Extract the (X, Y) coordinate from the center of the cell holding the provided text.  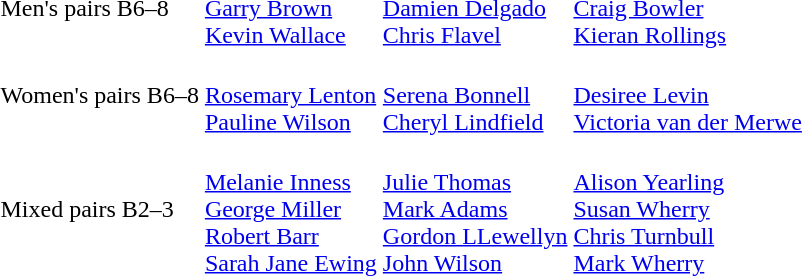
Rosemary LentonPauline Wilson (290, 95)
Serena BonnellCheryl Lindfield (475, 95)
